Return [x, y] of the center of cell containing provided text 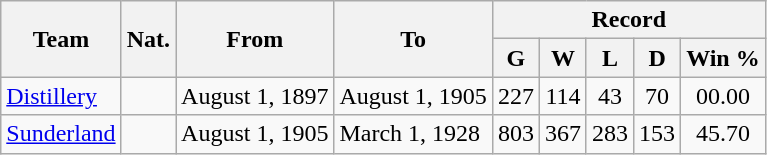
114 [562, 96]
803 [516, 134]
March 1, 1928 [413, 134]
W [562, 58]
Record [628, 20]
Nat. [148, 39]
00.00 [724, 96]
To [413, 39]
227 [516, 96]
283 [610, 134]
Distillery [61, 96]
Sunderland [61, 134]
153 [658, 134]
From [255, 39]
G [516, 58]
367 [562, 134]
D [658, 58]
70 [658, 96]
43 [610, 96]
Team [61, 39]
45.70 [724, 134]
August 1, 1897 [255, 96]
Win % [724, 58]
L [610, 58]
